Determine the (X, Y) coordinate at the center of the cell enclosing the given text.  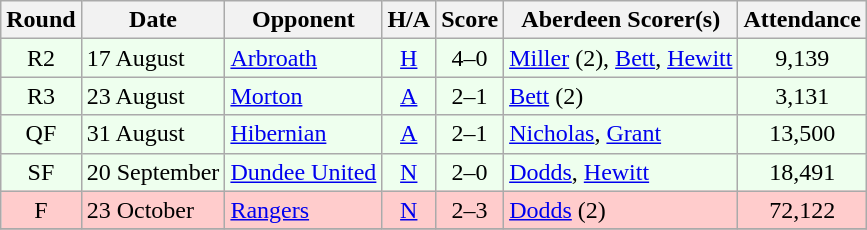
Bett (2) (621, 96)
Dodds, Hewitt (621, 172)
3,131 (802, 96)
31 August (153, 134)
2–3 (470, 210)
R3 (41, 96)
Score (470, 20)
2–0 (470, 172)
18,491 (802, 172)
Rangers (304, 210)
H (409, 58)
Date (153, 20)
9,139 (802, 58)
Morton (304, 96)
QF (41, 134)
Dundee United (304, 172)
Hibernian (304, 134)
Arbroath (304, 58)
Aberdeen Scorer(s) (621, 20)
R2 (41, 58)
Miller (2), Bett, Hewitt (621, 58)
23 October (153, 210)
Nicholas, Grant (621, 134)
Opponent (304, 20)
SF (41, 172)
72,122 (802, 210)
4–0 (470, 58)
F (41, 210)
Round (41, 20)
17 August (153, 58)
H/A (409, 20)
Dodds (2) (621, 210)
Attendance (802, 20)
23 August (153, 96)
20 September (153, 172)
13,500 (802, 134)
